Identify which cell holds the provided text, then report its [X, Y] central coordinate. 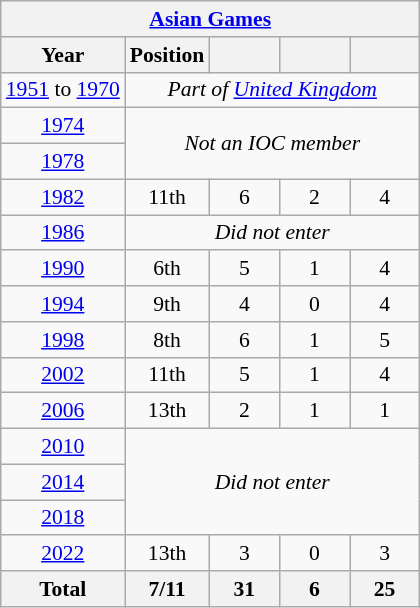
Position [167, 55]
9th [167, 304]
Asian Games [210, 19]
Not an IOC member [272, 144]
Year [63, 55]
Total [63, 589]
2006 [63, 411]
1994 [63, 304]
8th [167, 340]
1990 [63, 269]
1982 [63, 197]
1951 to 1970 [63, 90]
25 [385, 589]
1978 [63, 162]
1998 [63, 340]
6th [167, 269]
2002 [63, 375]
1974 [63, 126]
2018 [63, 518]
7/11 [167, 589]
2010 [63, 447]
Part of United Kingdom [272, 90]
31 [244, 589]
2014 [63, 482]
1986 [63, 233]
2022 [63, 554]
